Search for the cell housing the specified text and yield its [x, y] center coordinate. 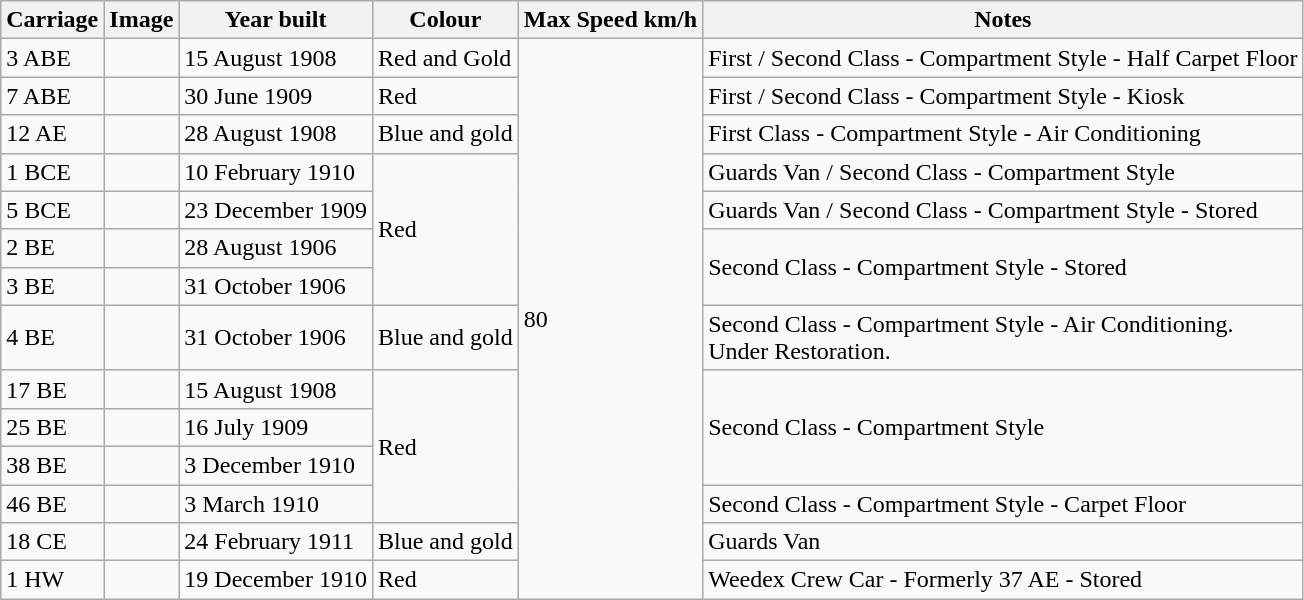
23 December 1909 [276, 210]
7 ABE [52, 96]
1 HW [52, 580]
First / Second Class - Compartment Style - Half Carpet Floor [1003, 58]
Carriage [52, 20]
3 March 1910 [276, 503]
2 BE [52, 248]
Second Class - Compartment Style [1003, 427]
38 BE [52, 465]
3 ABE [52, 58]
First / Second Class - Compartment Style - Kiosk [1003, 96]
80 [610, 319]
4 BE [52, 338]
10 February 1910 [276, 172]
1 BCE [52, 172]
17 BE [52, 389]
24 February 1911 [276, 542]
Notes [1003, 20]
Second Class - Compartment Style - Air Conditioning.Under Restoration. [1003, 338]
5 BCE [52, 210]
46 BE [52, 503]
12 AE [52, 134]
28 August 1906 [276, 248]
Max Speed km/h [610, 20]
First Class - Compartment Style - Air Conditioning [1003, 134]
16 July 1909 [276, 427]
Second Class - Compartment Style - Stored [1003, 267]
Red and Gold [445, 58]
Second Class - Compartment Style - Carpet Floor [1003, 503]
25 BE [52, 427]
Guards Van [1003, 542]
Image [142, 20]
3 BE [52, 286]
28 August 1908 [276, 134]
Weedex Crew Car - Formerly 37 AE - Stored [1003, 580]
30 June 1909 [276, 96]
19 December 1910 [276, 580]
Year built [276, 20]
Guards Van / Second Class - Compartment Style [1003, 172]
18 CE [52, 542]
3 December 1910 [276, 465]
Colour [445, 20]
Guards Van / Second Class - Compartment Style - Stored [1003, 210]
